Detect which cell encompasses the target text, then output its (X, Y) center coordinate. 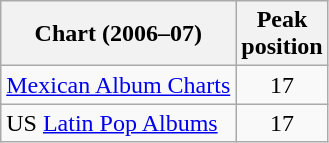
Mexican Album Charts (118, 85)
Chart (2006–07) (118, 34)
US Latin Pop Albums (118, 123)
Peakposition (282, 34)
